Locate the cell with the specified text and output its (X, Y) center coordinate. 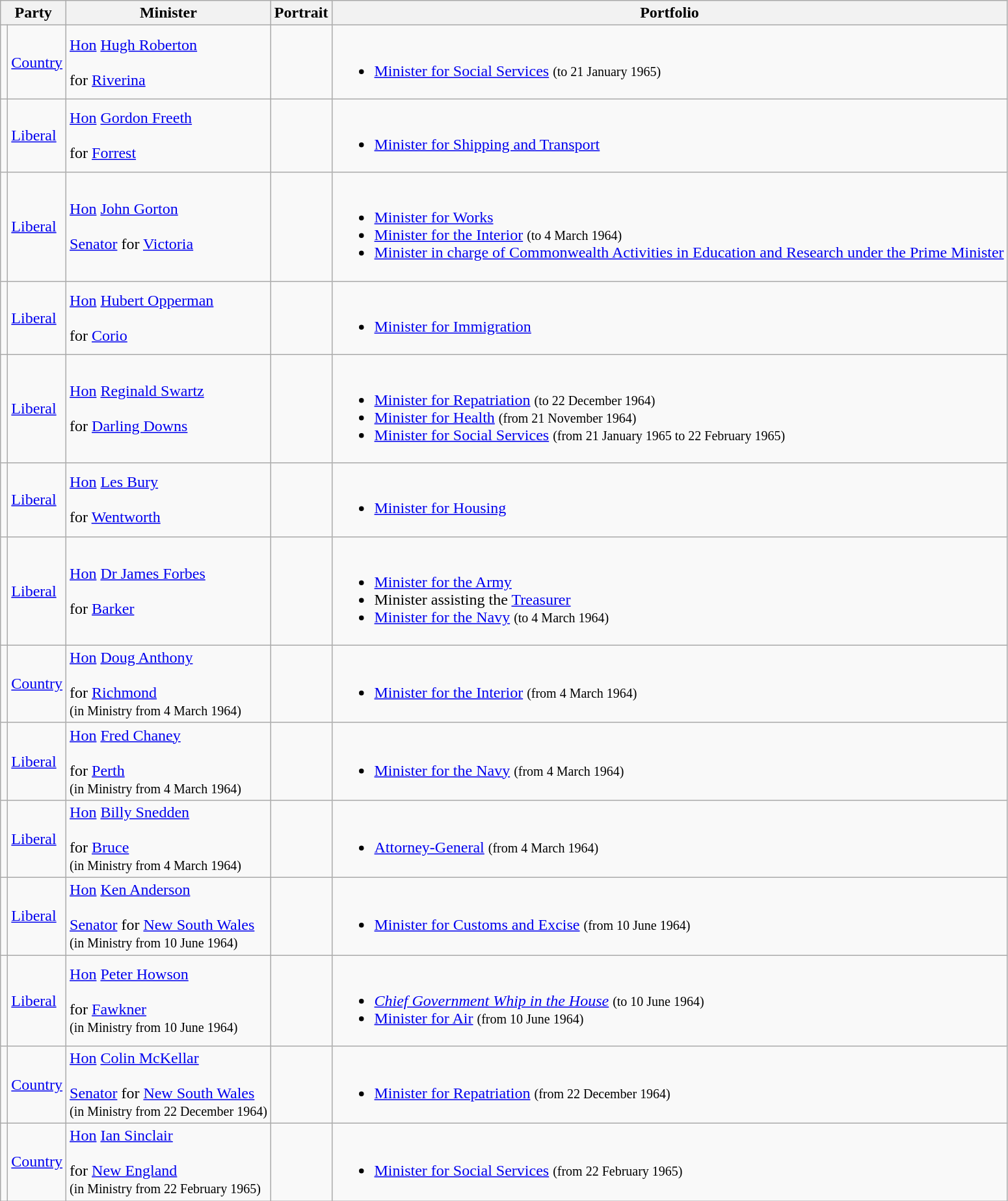
Hon Fred Chaney for Perth (in Ministry from 4 March 1964) (169, 761)
Hon Dr James Forbes for Barker (169, 590)
Minister (169, 13)
Minister for Customs and Excise (from 10 June 1964) (670, 916)
Minister for Immigration (670, 317)
Minister for the Navy (from 4 March 1964) (670, 761)
Hon Les Bury for Wentworth (169, 499)
Chief Government Whip in the House (to 10 June 1964)Minister for Air (from 10 June 1964) (670, 1000)
Portrait (301, 13)
Minister for the ArmyMinister assisting the TreasurerMinister for the Navy (to 4 March 1964) (670, 590)
Hon Gordon Freeth for Forrest (169, 135)
Hon Ken Anderson Senator for New South Wales (in Ministry from 10 June 1964) (169, 916)
Hon Reginald Swartz for Darling Downs (169, 408)
Minister for Shipping and Transport (670, 135)
Hon Hugh Roberton for Riverina (169, 62)
Hon Billy Snedden for Bruce (in Ministry from 4 March 1964) (169, 839)
Minister for Repatriation (from 22 December 1964) (670, 1085)
Hon Doug Anthony for Richmond (in Ministry from 4 March 1964) (169, 684)
Hon Hubert Opperman for Corio (169, 317)
Minister for Housing (670, 499)
Hon Ian Sinclair for New England (in Ministry from 22 February 1965) (169, 1163)
Hon Peter Howson for Fawkner (in Ministry from 10 June 1964) (169, 1000)
Minister for Social Services (to 21 January 1965) (670, 62)
Hon John Gorton Senator for Victoria (169, 226)
Minister for the Interior (from 4 March 1964) (670, 684)
Portfolio (670, 13)
Party (34, 13)
Minister for Social Services (from 22 February 1965) (670, 1163)
Attorney-General (from 4 March 1964) (670, 839)
Hon Colin McKellar Senator for New South Wales (in Ministry from 22 December 1964) (169, 1085)
